Locate the cell with the specified text and output its (x, y) center coordinate. 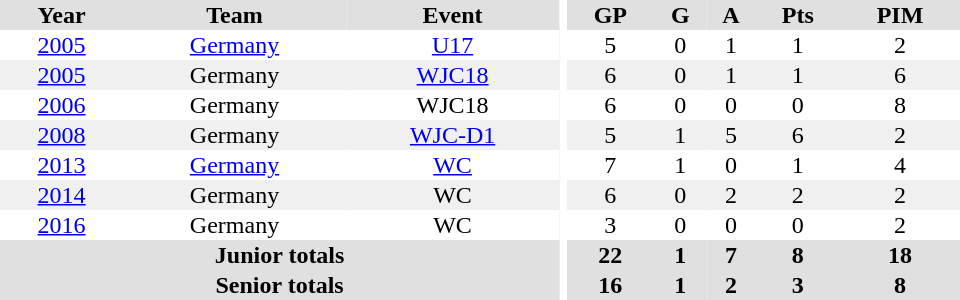
GP (610, 15)
2008 (62, 135)
U17 (452, 45)
G (680, 15)
Event (452, 15)
18 (900, 255)
A (730, 15)
Junior totals (280, 255)
Team (234, 15)
Pts (798, 15)
2014 (62, 195)
16 (610, 285)
PIM (900, 15)
2013 (62, 165)
WJC-D1 (452, 135)
Year (62, 15)
2016 (62, 225)
4 (900, 165)
Senior totals (280, 285)
22 (610, 255)
2006 (62, 105)
